Identify which cell holds the provided text, then report its [X, Y] central coordinate. 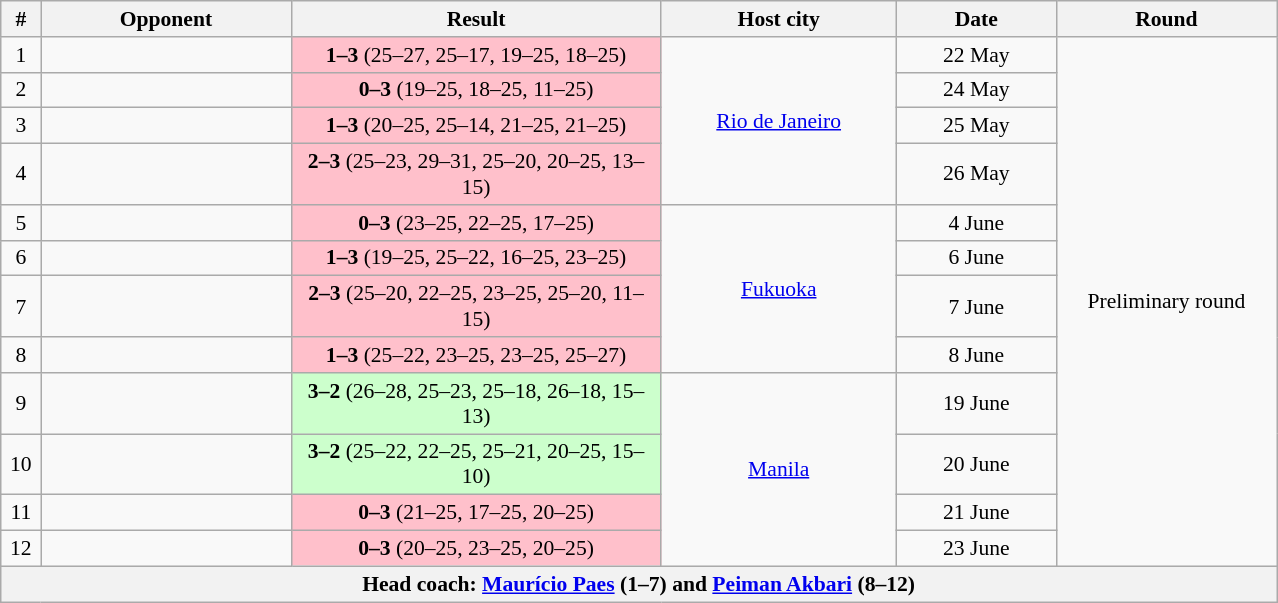
6 [21, 258]
0–3 (19–25, 18–25, 11–25) [476, 90]
0–3 (21–25, 17–25, 20–25) [476, 513]
Result [476, 19]
26 May [976, 174]
12 [21, 549]
# [21, 19]
9 [21, 404]
Host city [778, 19]
Manila [778, 470]
21 June [976, 513]
1 [21, 55]
Round [1166, 19]
Opponent [166, 19]
8 [21, 355]
2–3 (25–20, 22–25, 23–25, 25–20, 11–15) [476, 306]
3–2 (25–22, 22–25, 25–21, 20–25, 15–10) [476, 464]
Rio de Janeiro [778, 121]
Preliminary round [1166, 302]
10 [21, 464]
2 [21, 90]
5 [21, 223]
19 June [976, 404]
11 [21, 513]
4 [21, 174]
8 June [976, 355]
0–3 (23–25, 22–25, 17–25) [476, 223]
25 May [976, 126]
Fukuoka [778, 289]
4 June [976, 223]
0–3 (20–25, 23–25, 20–25) [476, 549]
3 [21, 126]
23 June [976, 549]
3–2 (26–28, 25–23, 25–18, 26–18, 15–13) [476, 404]
7 [21, 306]
2–3 (25–23, 29–31, 25–20, 20–25, 13–15) [476, 174]
7 June [976, 306]
1–3 (19–25, 25–22, 16–25, 23–25) [476, 258]
6 June [976, 258]
Head coach: Maurício Paes (1–7) and Peiman Akbari (8–12) [639, 584]
1–3 (25–22, 23–25, 23–25, 25–27) [476, 355]
1–3 (20–25, 25–14, 21–25, 21–25) [476, 126]
Date [976, 19]
20 June [976, 464]
1–3 (25–27, 25–17, 19–25, 18–25) [476, 55]
24 May [976, 90]
22 May [976, 55]
